Scan for the cell matching the given text and deliver its (X, Y) coordinate at center. 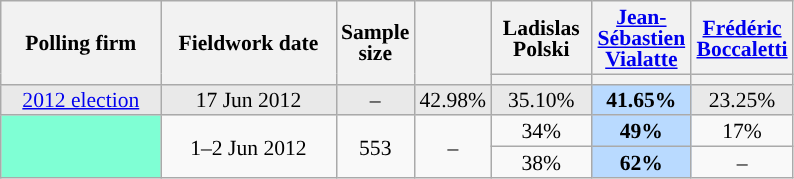
35.10% (541, 100)
38% (541, 162)
2012 election (81, 100)
553 (375, 147)
17% (742, 132)
Polling firm (81, 42)
34% (541, 132)
62% (641, 162)
17 Jun 2012 (248, 100)
Ladislas Polski (541, 38)
42.98% (452, 100)
49% (641, 132)
Jean-Sébastien Vialatte (641, 38)
Frédéric Boccaletti (742, 38)
Fieldwork date (248, 42)
23.25% (742, 100)
1–2 Jun 2012 (248, 147)
41.65% (641, 100)
Samplesize (375, 42)
